Provide the (X, Y) coordinate of the cell's center where the given text is located.  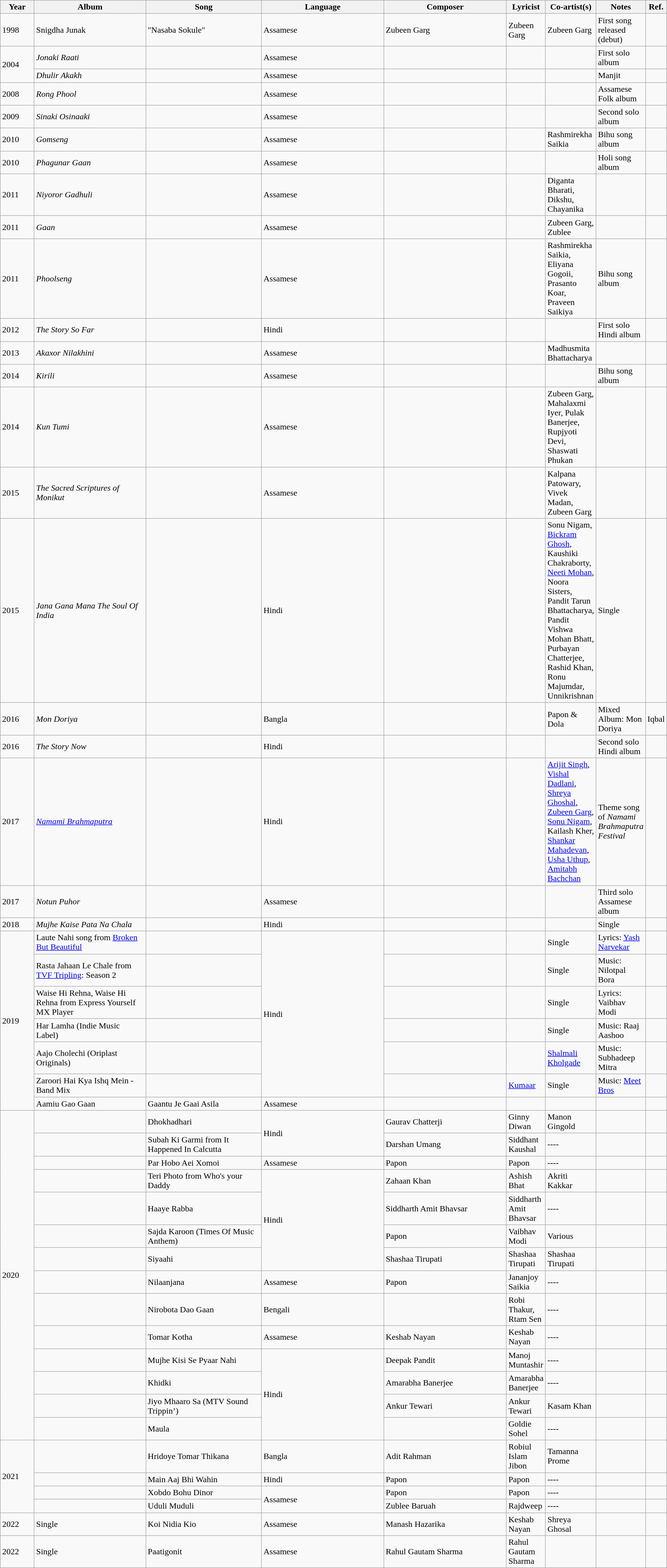
Nirobota Dao Gaan (204, 1309)
Kirili (90, 376)
Nilaanjana (204, 1282)
2009 (18, 117)
Dhulir Akakh (90, 76)
Phoolseng (90, 279)
Kalpana Patowary, Vivek Madan, Zubeen Garg (571, 493)
Snigdha Junak (90, 30)
Papon & Dola (571, 719)
Manjit (621, 76)
Rasta Jahaan Le Chale from TVF Tripling: Season 2 (90, 970)
Ref. (656, 7)
Laute Nahi song from Broken But Beautiful (90, 943)
Music: Nilotpal Bora (621, 970)
Co-artist(s) (571, 7)
2012 (18, 330)
The Sacred Scriptures of Monikut (90, 493)
Uduli Muduli (204, 1506)
Manoj Muntashir (526, 1360)
Gaurav Chatterji (445, 1122)
Xobdo Bohu Dinor (204, 1493)
Siddhant Kaushal (526, 1145)
Rong Phool (90, 94)
Bengali (322, 1309)
Maula (204, 1429)
2008 (18, 94)
Darshan Umang (445, 1145)
The Story So Far (90, 330)
Kun Tumi (90, 427)
Vaibhav Modi (526, 1236)
The Story Now (90, 746)
Arijit Singh, Vishal Dadlani, Shreya Ghoshal, Zubeen Garg, Sonu Nigam, Kailash Kher, Shankar Mahadevan, Usha Uthup, Amitabh Bachchan (571, 822)
Madhusmita Bhattacharya (571, 352)
Waise Hi Rehna, Waise Hi Rehna from Express Yourself MX Player (90, 1002)
2013 (18, 352)
Siyaahi (204, 1259)
Zahaan Khan (445, 1181)
First solo album (621, 58)
Assamese Folk album (621, 94)
Holi song album (621, 162)
Tomar Kotha (204, 1337)
Goldie Sohel (526, 1429)
Robi Thakur, Rtam Sen (526, 1309)
Jana Gana Mana The Soul Of India (90, 611)
Mon Doriya (90, 719)
Zaroori Hai Kya Ishq Mein - Band Mix (90, 1085)
Zubeen Garg, Mahalaxmi Iyer, Pulak Banerjee, Rupjyoti Devi, Shaswati Phukan (571, 427)
Diganta Bharati, Dikshu, Chayanika (571, 195)
Second solo album (621, 117)
Robiul Islam Jibon (526, 1456)
Phagunar Gaan (90, 162)
"Nasaba Sokule" (204, 30)
Subah Ki Garmi from It Happened In Calcutta (204, 1145)
Haaye Rabba (204, 1209)
Composer (445, 7)
Gomseng (90, 139)
Album (90, 7)
Mujhe Kisi Se Pyaar Nahi (204, 1360)
Song (204, 7)
Jananjoy Saikia (526, 1282)
Niyoror Gadhuli (90, 195)
Deepak Pandit (445, 1360)
Shalmali Kholgade (571, 1058)
Lyrics: Vaibhav Modi (621, 1002)
Sajda Karoon (Times Of Music Anthem) (204, 1236)
Zublee Baruah (445, 1506)
Akaxor Nilakhini (90, 352)
Rajdweep (526, 1506)
Notun Puhor (90, 901)
Dhokhadhari (204, 1122)
2021 (18, 1476)
Har Lamha (Indie Music Label) (90, 1030)
Shreya Ghosal (571, 1524)
2004 (18, 64)
2020 (18, 1275)
Notes (621, 7)
Mixed Album: Mon Doriya (621, 719)
Language (322, 7)
Gaan (90, 227)
Kumaar (526, 1085)
Teri Photo from Who's your Daddy (204, 1181)
Adit Rahman (445, 1456)
2019 (18, 1021)
Jiyo Mhaaro Sa (MTV Sound Trippin’) (204, 1406)
Music: Meet Bros (621, 1085)
Namami Brahmaputra (90, 822)
Aamiu Gao Gaan (90, 1103)
Rashmirekha Saikia (571, 139)
2018 (18, 924)
Tamanna Prome (571, 1456)
Year (18, 7)
Main Aaj Bhi Wahin (204, 1479)
Manash Hazarika (445, 1524)
Aajo Cholechi (Oriplast Originals) (90, 1058)
Various (571, 1236)
Lyricist (526, 7)
Ashish Bhat (526, 1181)
Jonaki Raati (90, 58)
Khidki (204, 1383)
Music: Raaj Aashoo (621, 1030)
First solo Hindi album (621, 330)
Ginny Diwan (526, 1122)
Second solo Hindi album (621, 746)
Third solo Assamese album (621, 901)
First song released (debut) (621, 30)
Mujhe Kaise Pata Na Chala (90, 924)
Sinaki Osinaaki (90, 117)
1998 (18, 30)
Music: Subhadeep Mitra (621, 1058)
Iqbal (656, 719)
Gaantu Je Gaai Asila (204, 1103)
Rashmirekha Saikia, Eliyana Gogoii, Prasanto Koar, Praveen Saikiya (571, 279)
Akriti Kakkar (571, 1181)
Kasam Khan (571, 1406)
Zubeen Garg, Zublee (571, 227)
Manon Gingold (571, 1122)
Paatigonit (204, 1552)
Par Hobo Aei Xomoi (204, 1163)
Theme song of Namami Brahmaputra Festival (621, 822)
Hridoye Tomar Thikana (204, 1456)
Lyrics: Yash Narvekar (621, 943)
Koi Nidia Kio (204, 1524)
